Detect which cell encompasses the target text, then output its (X, Y) center coordinate. 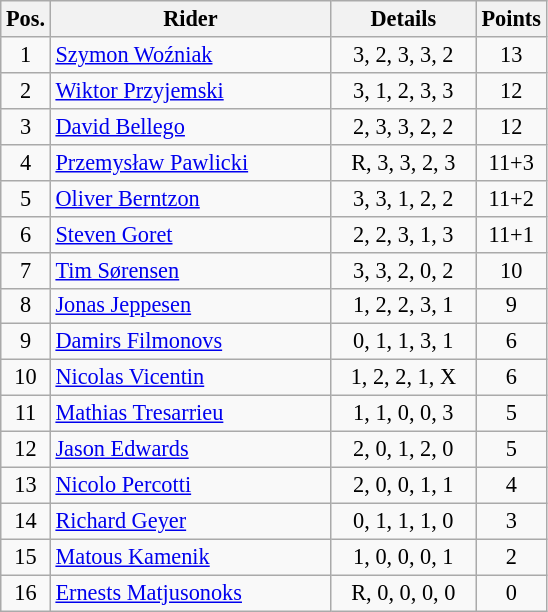
Richard Geyer (190, 521)
Points (511, 19)
3, 2, 3, 3, 2 (404, 55)
1 (26, 55)
1, 2, 2, 3, 1 (404, 306)
16 (26, 593)
Ernests Matjusonoks (190, 593)
11+2 (511, 198)
15 (26, 557)
11+3 (511, 162)
R, 3, 3, 2, 3 (404, 162)
2, 0, 1, 2, 0 (404, 450)
8 (26, 306)
R, 0, 0, 0, 0 (404, 593)
0 (511, 593)
7 (26, 270)
Mathias Tresarrieu (190, 414)
David Bellego (190, 126)
Details (404, 19)
14 (26, 521)
Nicolo Percotti (190, 485)
Oliver Berntzon (190, 198)
1, 1, 0, 0, 3 (404, 414)
Pos. (26, 19)
0, 1, 1, 3, 1 (404, 342)
Szymon Woźniak (190, 55)
Nicolas Vicentin (190, 378)
1, 2, 2, 1, X (404, 378)
2, 0, 0, 1, 1 (404, 485)
11+1 (511, 234)
3, 3, 2, 0, 2 (404, 270)
1, 0, 0, 0, 1 (404, 557)
11 (26, 414)
0, 1, 1, 1, 0 (404, 521)
Przemysław Pawlicki (190, 162)
3, 1, 2, 3, 3 (404, 90)
Jonas Jeppesen (190, 306)
Steven Goret (190, 234)
Jason Edwards (190, 450)
Matous Kamenik (190, 557)
Damirs Filmonovs (190, 342)
2, 3, 3, 2, 2 (404, 126)
3, 3, 1, 2, 2 (404, 198)
2, 2, 3, 1, 3 (404, 234)
Wiktor Przyjemski (190, 90)
Rider (190, 19)
Tim Sørensen (190, 270)
